From the cell containing the given text, extract its center point as [x, y] coordinate. 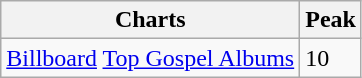
Charts [150, 20]
10 [331, 58]
Billboard Top Gospel Albums [150, 58]
Peak [331, 20]
